From the cell containing the given text, extract its center point as [x, y] coordinate. 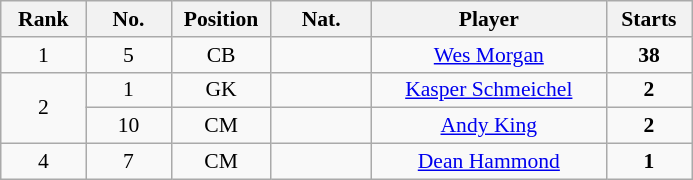
Nat. [321, 19]
Player [488, 19]
Starts [648, 19]
Wes Morgan [488, 55]
Dean Hammond [488, 162]
Rank [44, 19]
4 [44, 162]
Kasper Schmeichel [488, 90]
Position [221, 19]
GK [221, 90]
CB [221, 55]
10 [128, 126]
7 [128, 162]
38 [648, 55]
5 [128, 55]
No. [128, 19]
Andy King [488, 126]
